Capture the cell that displays the provided text and extract its (x, y) central coordinate. 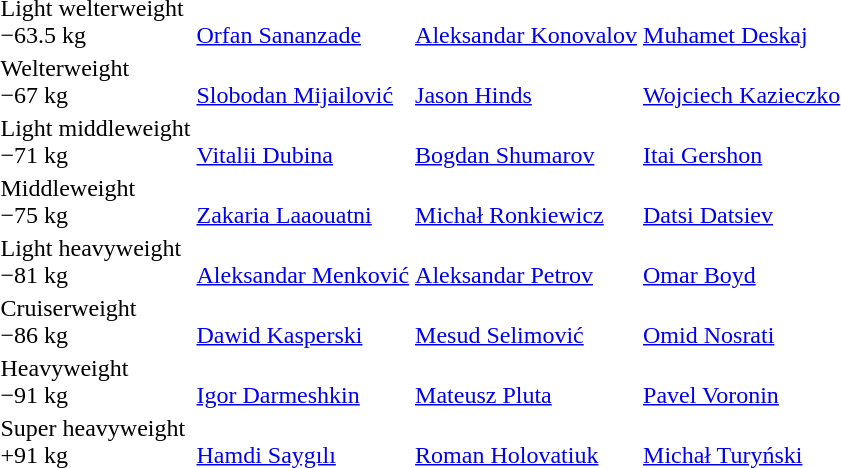
Bogdan Shumarov (526, 142)
Vitalii Dubina (303, 142)
Mateusz Pluta (526, 382)
Dawid Kasperski (303, 322)
Slobodan Mijailović (303, 82)
Aleksandar Menković (303, 262)
Michał Ronkiewicz (526, 202)
Zakaria Laaouatni (303, 202)
Igor Darmeshkin (303, 382)
Aleksandar Petrov (526, 262)
Mesud Selimović (526, 322)
Jason Hinds (526, 82)
